Capture the cell that displays the provided text and extract its [X, Y] central coordinate. 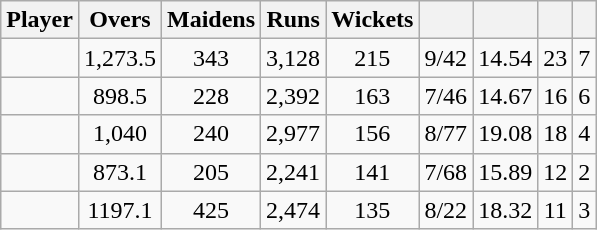
898.5 [120, 96]
425 [212, 210]
18 [556, 134]
343 [212, 58]
135 [372, 210]
228 [212, 96]
14.54 [506, 58]
3 [584, 210]
Wickets [372, 20]
8/77 [446, 134]
3,128 [294, 58]
7/68 [446, 172]
215 [372, 58]
Runs [294, 20]
11 [556, 210]
141 [372, 172]
8/22 [446, 210]
15.89 [506, 172]
2,392 [294, 96]
Maidens [212, 20]
2,474 [294, 210]
156 [372, 134]
2,241 [294, 172]
6 [584, 96]
16 [556, 96]
7/46 [446, 96]
23 [556, 58]
240 [212, 134]
7 [584, 58]
12 [556, 172]
Overs [120, 20]
1,273.5 [120, 58]
1197.1 [120, 210]
2 [584, 172]
2,977 [294, 134]
163 [372, 96]
18.32 [506, 210]
205 [212, 172]
873.1 [120, 172]
19.08 [506, 134]
Player [40, 20]
9/42 [446, 58]
1,040 [120, 134]
4 [584, 134]
14.67 [506, 96]
